Return [X, Y] of the center of cell containing provided text 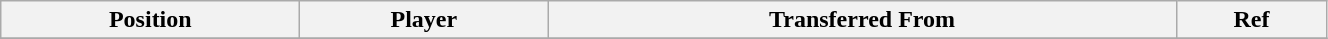
Player [424, 20]
Transferred From [862, 20]
Ref [1251, 20]
Position [150, 20]
